Pinpoint the cell where the given text exists, returning its (X, Y) midpoint coordinate. 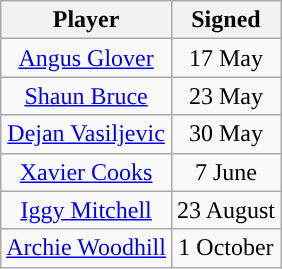
30 May (226, 134)
Dejan Vasiljevic (86, 134)
Player (86, 20)
Angus Glover (86, 58)
Iggy Mitchell (86, 210)
Archie Woodhill (86, 248)
1 October (226, 248)
17 May (226, 58)
23 May (226, 96)
Xavier Cooks (86, 172)
23 August (226, 210)
7 June (226, 172)
Shaun Bruce (86, 96)
Signed (226, 20)
